Return [X, Y] of the center of cell containing provided text 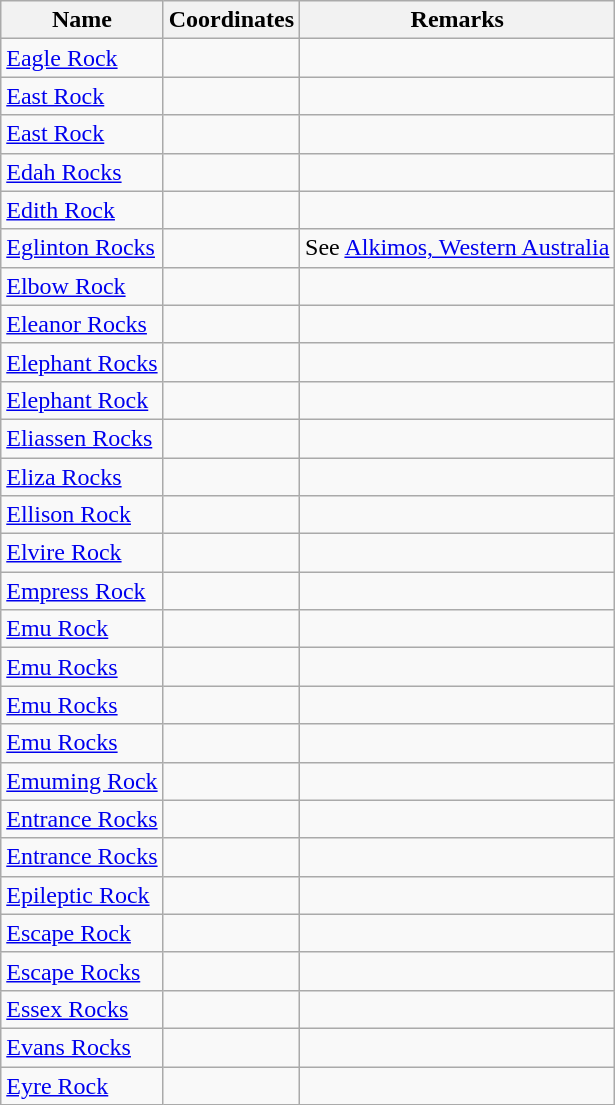
Essex Rocks [82, 1009]
Edith Rock [82, 210]
Elbow Rock [82, 286]
Eleanor Rocks [82, 324]
See Alkimos, Western Australia [458, 248]
Emuming Rock [82, 781]
Elephant Rocks [82, 362]
Eglinton Rocks [82, 248]
Empress Rock [82, 591]
Coordinates [231, 20]
Name [82, 20]
Evans Rocks [82, 1047]
Emu Rock [82, 629]
Epileptic Rock [82, 895]
Eagle Rock [82, 58]
Escape Rocks [82, 971]
Eyre Rock [82, 1085]
Escape Rock [82, 933]
Ellison Rock [82, 515]
Elvire Rock [82, 553]
Eliza Rocks [82, 477]
Elephant Rock [82, 400]
Eliassen Rocks [82, 438]
Remarks [458, 20]
Edah Rocks [82, 172]
